Output the (X, Y) coordinate of the center of the cell containing the given text.  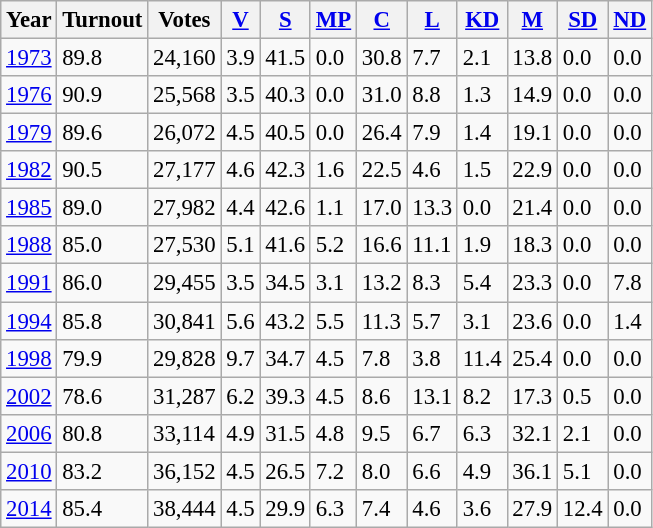
3.8 (432, 358)
25.4 (532, 358)
1976 (29, 95)
Turnout (102, 20)
9.5 (382, 433)
1.6 (333, 170)
89.6 (102, 133)
ND (630, 20)
5.4 (482, 283)
2014 (29, 509)
31.0 (382, 95)
5.6 (240, 321)
31.5 (285, 433)
26.5 (285, 471)
2002 (29, 396)
85.0 (102, 245)
3.9 (240, 58)
4.8 (333, 433)
36,152 (184, 471)
13.1 (432, 396)
L (432, 20)
Year (29, 20)
18.3 (532, 245)
2010 (29, 471)
8.2 (482, 396)
1.1 (333, 208)
31,287 (184, 396)
1982 (29, 170)
27,530 (184, 245)
16.6 (382, 245)
5.2 (333, 245)
1988 (29, 245)
22.5 (382, 170)
11.1 (432, 245)
SD (583, 20)
MP (333, 20)
22.9 (532, 170)
5.5 (333, 321)
85.4 (102, 509)
7.7 (432, 58)
39.3 (285, 396)
43.2 (285, 321)
KD (482, 20)
29,828 (184, 358)
6.7 (432, 433)
40.3 (285, 95)
1973 (29, 58)
26.4 (382, 133)
8.0 (382, 471)
41.5 (285, 58)
13.2 (382, 283)
13.3 (432, 208)
0.5 (583, 396)
8.8 (432, 95)
26,072 (184, 133)
7.4 (382, 509)
1985 (29, 208)
27,982 (184, 208)
S (285, 20)
33,114 (184, 433)
30.8 (382, 58)
17.0 (382, 208)
90.5 (102, 170)
36.1 (532, 471)
85.8 (102, 321)
42.3 (285, 170)
8.3 (432, 283)
27.9 (532, 509)
V (240, 20)
11.4 (482, 358)
1.5 (482, 170)
12.4 (583, 509)
14.9 (532, 95)
86.0 (102, 283)
Votes (184, 20)
21.4 (532, 208)
38,444 (184, 509)
34.7 (285, 358)
89.0 (102, 208)
5.7 (432, 321)
30,841 (184, 321)
23.6 (532, 321)
80.8 (102, 433)
42.6 (285, 208)
4.4 (240, 208)
C (382, 20)
9.7 (240, 358)
79.9 (102, 358)
1.9 (482, 245)
17.3 (532, 396)
1991 (29, 283)
13.8 (532, 58)
78.6 (102, 396)
32.1 (532, 433)
1998 (29, 358)
M (532, 20)
40.5 (285, 133)
89.8 (102, 58)
11.3 (382, 321)
90.9 (102, 95)
19.1 (532, 133)
7.2 (333, 471)
83.2 (102, 471)
24,160 (184, 58)
25,568 (184, 95)
1979 (29, 133)
6.6 (432, 471)
6.2 (240, 396)
23.3 (532, 283)
8.6 (382, 396)
2006 (29, 433)
34.5 (285, 283)
1994 (29, 321)
27,177 (184, 170)
29.9 (285, 509)
41.6 (285, 245)
1.3 (482, 95)
7.9 (432, 133)
29,455 (184, 283)
3.6 (482, 509)
